Return the (X, Y) coordinate for the center point of the cell that contains the specified text.  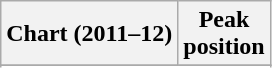
Peakposition (224, 34)
Chart (2011–12) (90, 34)
